Locate the cell with the specified text and output its [x, y] center coordinate. 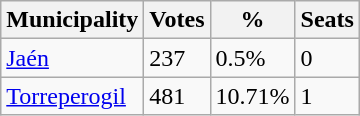
0.5% [252, 58]
237 [177, 58]
Seats [327, 20]
1 [327, 96]
Municipality [72, 20]
10.71% [252, 96]
481 [177, 96]
0 [327, 58]
Votes [177, 20]
% [252, 20]
Torreperogil [72, 96]
Jaén [72, 58]
